Extract the [X, Y] coordinate from the center of the cell holding the provided text.  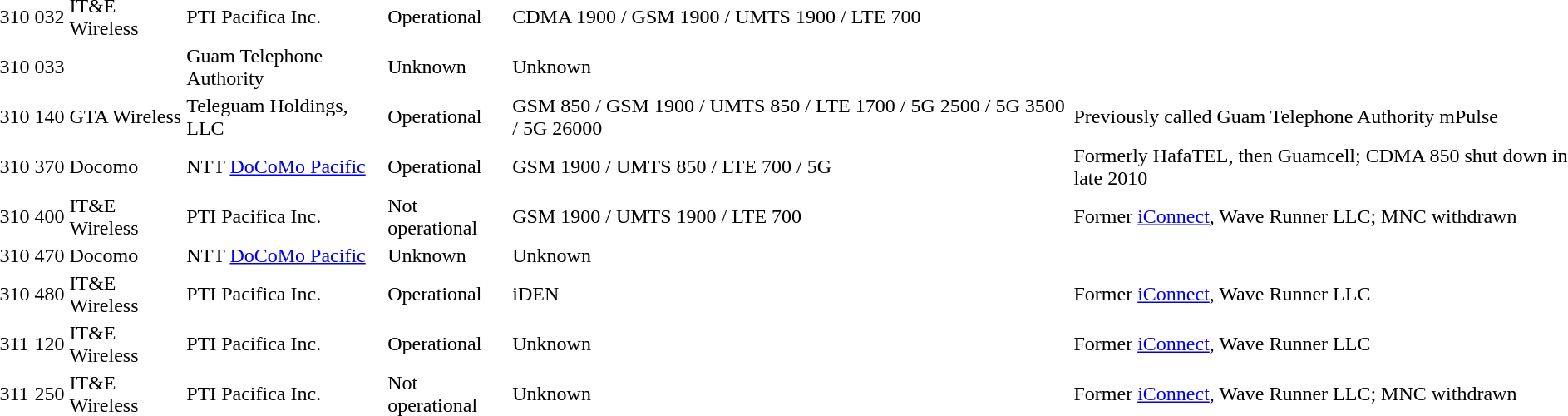
GSM 1900 / UMTS 850 / LTE 700 / 5G [791, 166]
120 [50, 344]
iDEN [791, 295]
Teleguam Holdings, LLC [284, 116]
GSM 850 / GSM 1900 / UMTS 850 / LTE 1700 / 5G 2500 / 5G 3500 / 5G 26000 [791, 116]
480 [50, 295]
033 [50, 67]
Not operational [447, 216]
GTA Wireless [126, 116]
470 [50, 255]
140 [50, 116]
400 [50, 216]
Guam Telephone Authority [284, 67]
370 [50, 166]
GSM 1900 / UMTS 1900 / LTE 700 [791, 216]
